Detect which cell encompasses the target text, then output its [X, Y] center coordinate. 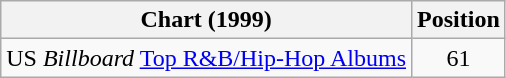
61 [459, 58]
US Billboard Top R&B/Hip-Hop Albums [206, 58]
Chart (1999) [206, 20]
Position [459, 20]
